Identify which cell holds the provided text, then report its (x, y) central coordinate. 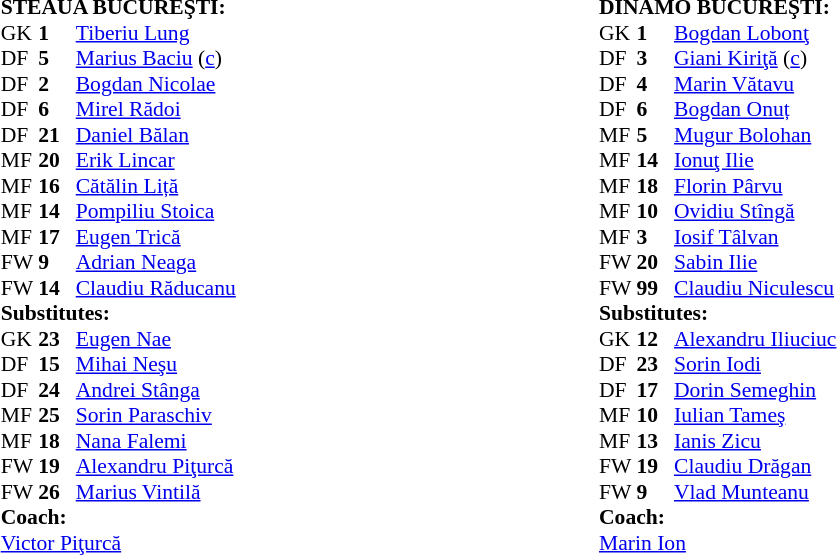
Florin Pârvu (755, 186)
21 (57, 135)
24 (57, 390)
26 (57, 492)
Tiberiu Lung (156, 33)
Erik Lincar (156, 161)
Andrei Stânga (156, 390)
13 (655, 441)
Bogdan Nicolae (156, 84)
16 (57, 186)
Mirel Rădoi (156, 109)
25 (57, 415)
Alexandru Iliuciuc (755, 339)
Adrian Neaga (156, 263)
12 (655, 339)
Claudiu Niculescu (755, 288)
Giani Kiriţă (c) (755, 59)
Nana Falemi (156, 441)
Daniel Bălan (156, 135)
2 (57, 84)
Mihai Neşu (156, 365)
Ionuţ Ilie (755, 161)
Claudiu Răducanu (156, 288)
Marius Baciu (c) (156, 59)
Sorin Paraschiv (156, 415)
Ianis Zicu (755, 441)
Mugur Bolohan (755, 135)
Ovidiu Stîngă (755, 211)
Iulian Tameş (755, 415)
Claudiu Drăgan (755, 467)
Alexandru Piţurcă (156, 467)
Pompiliu Stoica (156, 211)
Iosif Tâlvan (755, 237)
Dorin Semeghin (755, 390)
4 (655, 84)
Eugen Nae (156, 339)
Sorin Iodi (755, 365)
Marius Vintilă (156, 492)
99 (655, 288)
Bogdan Onuț (755, 109)
Cătălin Liță (156, 186)
Bogdan Lobonţ (755, 33)
Marin Vătavu (755, 84)
Vlad Munteanu (755, 492)
Eugen Trică (156, 237)
15 (57, 365)
Sabin Ilie (755, 263)
